Pinpoint the cell where the given text exists, returning its (x, y) midpoint coordinate. 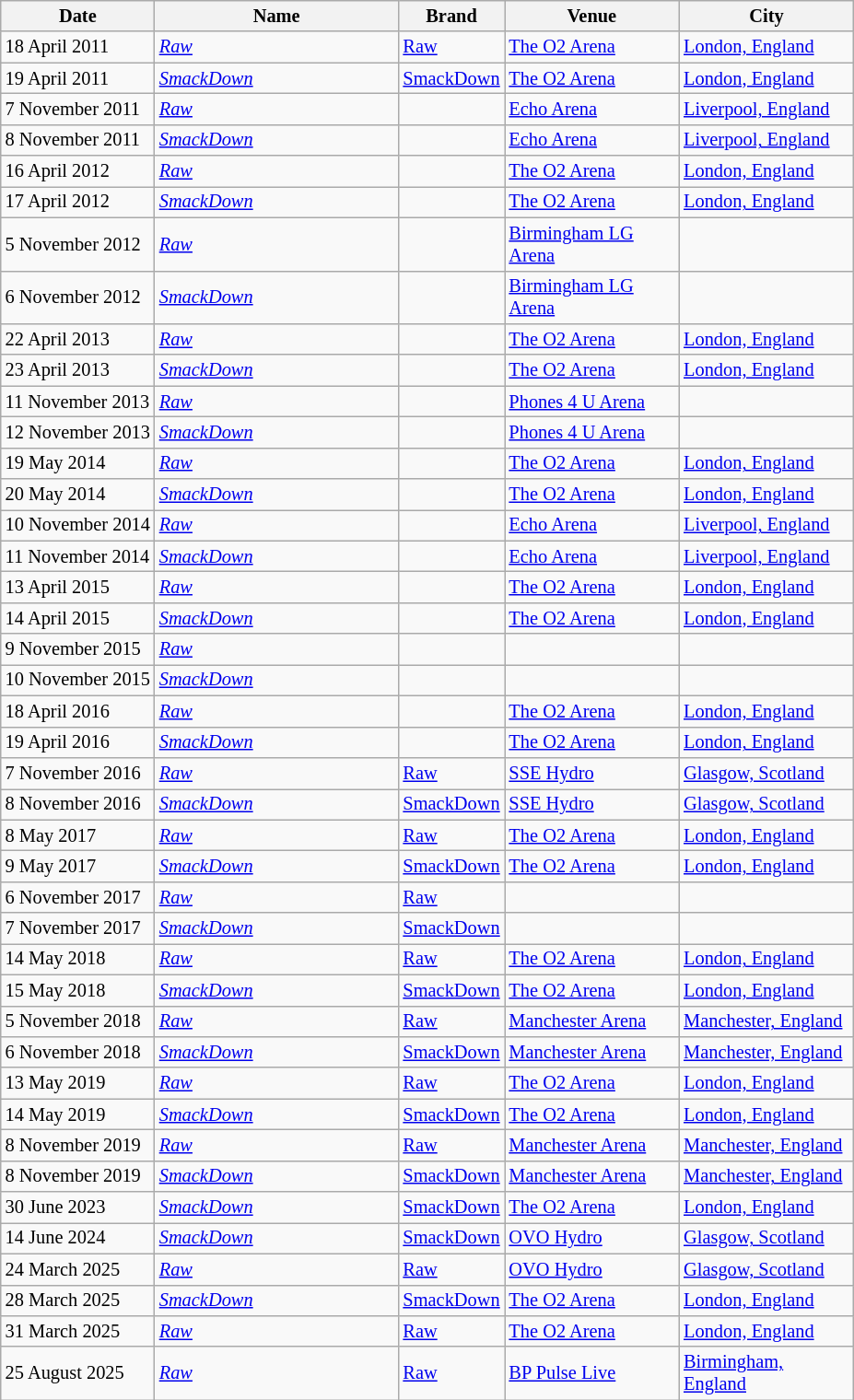
14 April 2015 (77, 618)
City (766, 16)
8 November 2016 (77, 804)
13 April 2015 (77, 587)
14 May 2018 (77, 959)
Brand (451, 16)
23 April 2013 (77, 370)
5 November 2012 (77, 244)
7 November 2017 (77, 928)
Date (77, 16)
19 April 2016 (77, 742)
8 May 2017 (77, 835)
7 November 2011 (77, 109)
9 May 2017 (77, 866)
25 August 2025 (77, 1373)
5 November 2018 (77, 1021)
28 March 2025 (77, 1301)
10 November 2015 (77, 680)
13 May 2019 (77, 1083)
Birmingham, England (766, 1373)
12 November 2013 (77, 432)
20 May 2014 (77, 495)
BP Pulse Live (592, 1373)
15 May 2018 (77, 990)
8 November 2011 (77, 140)
31 March 2025 (77, 1331)
11 November 2013 (77, 402)
22 April 2013 (77, 339)
17 April 2012 (77, 202)
18 April 2011 (77, 47)
11 November 2014 (77, 556)
18 April 2016 (77, 711)
30 June 2023 (77, 1207)
14 June 2024 (77, 1238)
14 May 2019 (77, 1114)
Venue (592, 16)
19 April 2011 (77, 78)
6 November 2017 (77, 897)
9 November 2015 (77, 649)
19 May 2014 (77, 463)
Name (276, 16)
16 April 2012 (77, 171)
24 March 2025 (77, 1269)
6 November 2018 (77, 1052)
7 November 2016 (77, 773)
10 November 2014 (77, 525)
6 November 2012 (77, 297)
